Provide the [X, Y] coordinate of the cell's center where the given text is located.  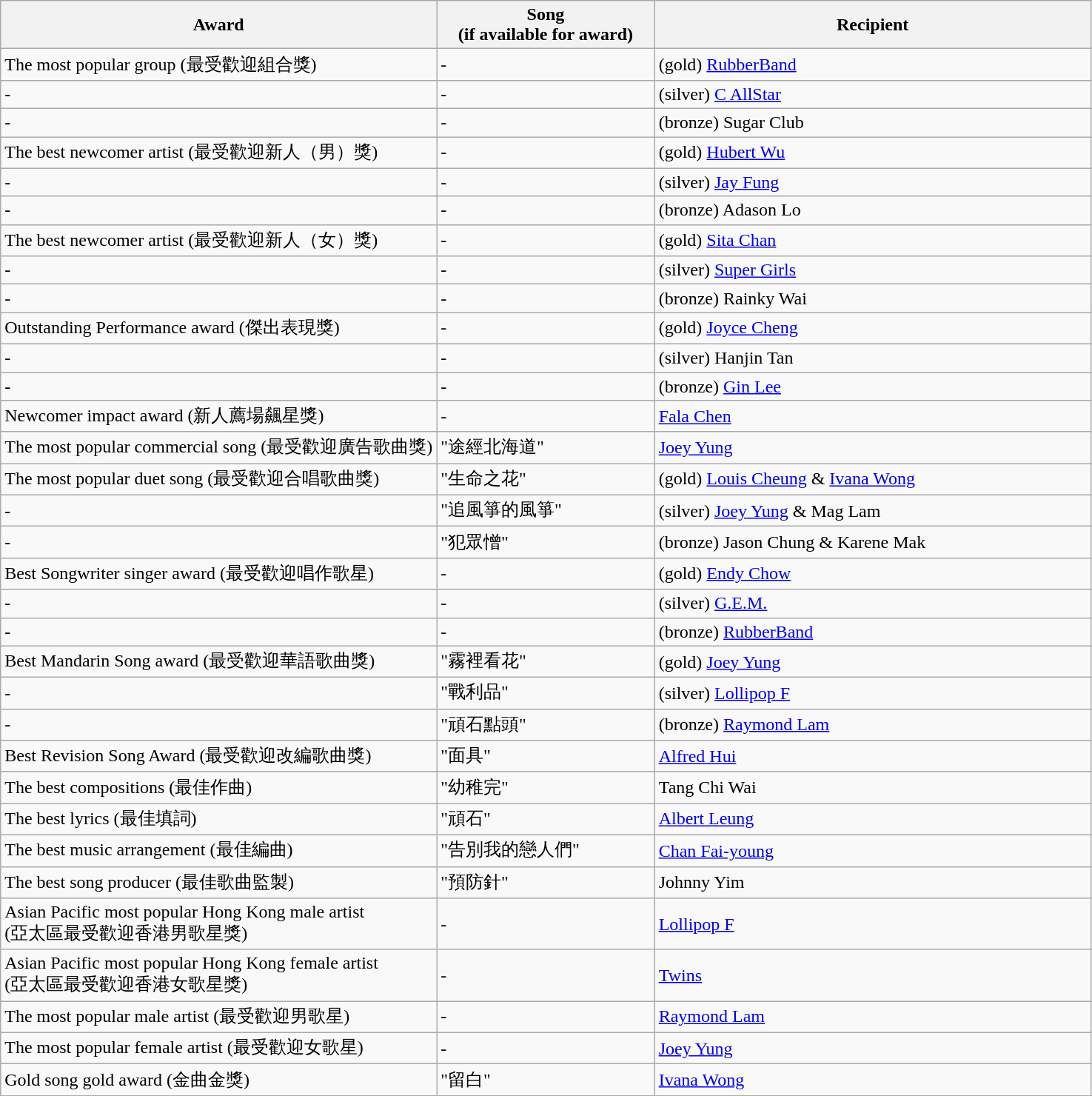
(bronze) Rainky Wai [872, 298]
The best song producer (最佳歌曲監製) [219, 883]
Asian Pacific most popular Hong Kong female artist(亞太區最受歡迎香港女歌星獎) [219, 975]
"途經北海道" [546, 447]
Award [219, 25]
Twins [872, 975]
Song(if available for award) [546, 25]
The best newcomer artist (最受歡迎新人（女）獎) [219, 240]
"犯眾憎" [546, 542]
"生命之花" [546, 480]
Newcomer impact award (新人薦場飆星獎) [219, 416]
Alfred Hui [872, 757]
The best music arrangement (最佳編曲) [219, 850]
Tang Chi Wai [872, 788]
The most popular female artist (最受歡迎女歌星) [219, 1049]
"頑石" [546, 819]
The most popular duet song (最受歡迎合唱歌曲獎) [219, 480]
Johnny Yim [872, 883]
"面具" [546, 757]
(silver) Joey Yung & Mag Lam [872, 511]
Ivana Wong [872, 1080]
(silver) G.E.M. [872, 604]
Chan Fai-young [872, 850]
The most popular group (最受歡迎組合獎) [219, 65]
Gold song gold award (金曲金獎) [219, 1080]
(silver) Hanjin Tan [872, 358]
"追風箏的風箏" [546, 511]
Albert Leung [872, 819]
(bronze) Jason Chung & Karene Mak [872, 542]
(gold) Louis Cheung & Ivana Wong [872, 480]
(silver) Super Girls [872, 270]
Fala Chen [872, 416]
Best Songwriter singer award (最受歡迎唱作歌星) [219, 573]
"留白" [546, 1080]
Outstanding Performance award (傑出表現獎) [219, 329]
(gold) Joey Yung [872, 662]
Lollipop F [872, 924]
(silver) Lollipop F [872, 693]
"告別我的戀人們" [546, 850]
Best Revision Song Award (最受歡迎改編歌曲獎) [219, 757]
(bronze) Raymond Lam [872, 724]
The best compositions (最佳作曲) [219, 788]
(silver) Jay Fung [872, 182]
The most popular commercial song (最受歡迎廣告歌曲獎) [219, 447]
(bronze) Gin Lee [872, 386]
"霧裡看花" [546, 662]
(bronze) RubberBand [872, 632]
Best Mandarin Song award (最受歡迎華語歌曲獎) [219, 662]
Recipient [872, 25]
(gold) Endy Chow [872, 573]
"幼稚完" [546, 788]
Asian Pacific most popular Hong Kong male artist(亞太區最受歡迎香港男歌星獎) [219, 924]
(bronze) Adason Lo [872, 210]
(silver) C AllStar [872, 94]
"預防針" [546, 883]
The best newcomer artist (最受歡迎新人（男）獎) [219, 153]
The best lyrics (最佳填詞) [219, 819]
"戰利品" [546, 693]
The most popular male artist (最受歡迎男歌星) [219, 1018]
"頑石點頭" [546, 724]
(gold) Sita Chan [872, 240]
Raymond Lam [872, 1018]
(gold) Joyce Cheng [872, 329]
(bronze) Sugar Club [872, 122]
(gold) Hubert Wu [872, 153]
(gold) RubberBand [872, 65]
